Search for the cell housing the specified text and yield its [X, Y] center coordinate. 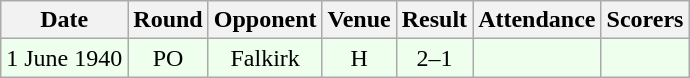
H [359, 58]
Date [64, 20]
Result [434, 20]
PO [168, 58]
2–1 [434, 58]
Venue [359, 20]
Falkirk [265, 58]
Scorers [645, 20]
Round [168, 20]
Opponent [265, 20]
Attendance [537, 20]
1 June 1940 [64, 58]
